Pinpoint the cell where the given text exists, returning its (x, y) midpoint coordinate. 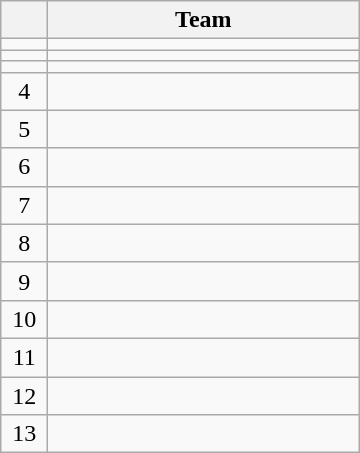
Team (204, 20)
7 (24, 205)
9 (24, 281)
11 (24, 357)
12 (24, 395)
13 (24, 434)
6 (24, 167)
5 (24, 129)
4 (24, 91)
10 (24, 319)
8 (24, 243)
